Capture the cell that displays the provided text and extract its (x, y) central coordinate. 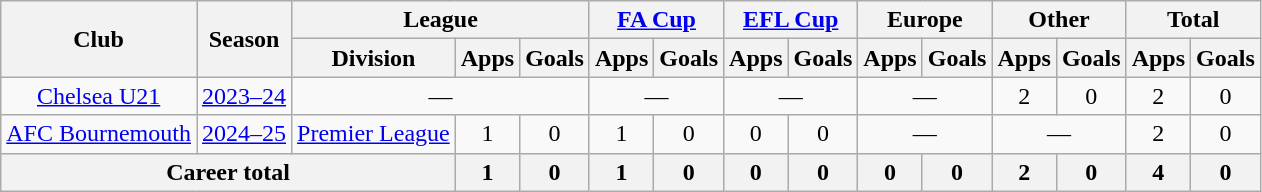
Division (374, 58)
AFC Bournemouth (99, 134)
Career total (228, 172)
Chelsea U21 (99, 96)
Europe (925, 20)
Club (99, 39)
2024–25 (244, 134)
FA Cup (656, 20)
2023–24 (244, 96)
Total (1193, 20)
4 (1158, 172)
Premier League (374, 134)
Season (244, 39)
Other (1059, 20)
League (441, 20)
EFL Cup (791, 20)
